Find where the given text appears and provide that cell's center as (x, y) coordinate. 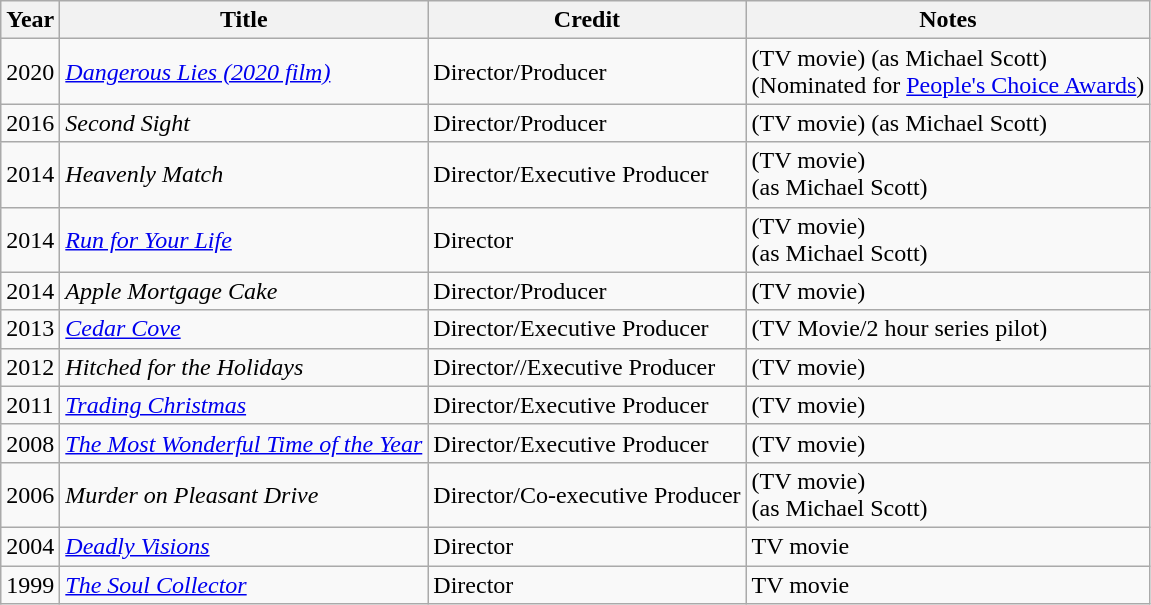
2013 (30, 329)
Director/Co-executive Producer (587, 494)
2011 (30, 405)
(TV movie) (as Michael Scott)(Nominated for People's Choice Awards) (948, 72)
Dangerous Lies (2020 film) (244, 72)
Second Sight (244, 123)
2016 (30, 123)
Title (244, 20)
(TV Movie/2 hour series pilot) (948, 329)
2012 (30, 367)
Run for Your Life (244, 240)
Trading Christmas (244, 405)
2004 (30, 546)
Hitched for the Holidays (244, 367)
2020 (30, 72)
1999 (30, 585)
2006 (30, 494)
2008 (30, 443)
Notes (948, 20)
(TV movie) (as Michael Scott) (948, 123)
Apple Mortgage Cake (244, 291)
The Most Wonderful Time of the Year (244, 443)
Year (30, 20)
Murder on Pleasant Drive (244, 494)
Director//Executive Producer (587, 367)
The Soul Collector (244, 585)
Deadly Visions (244, 546)
Cedar Cove (244, 329)
Credit (587, 20)
Heavenly Match (244, 174)
